Capture the cell that displays the provided text and extract its (X, Y) central coordinate. 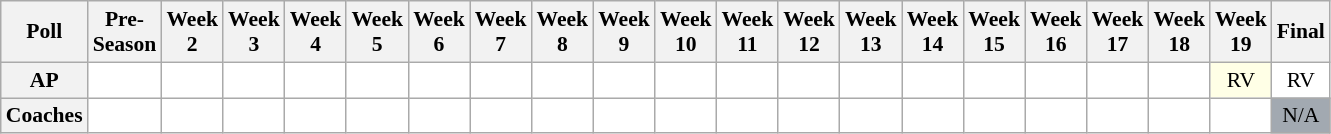
Week18 (1179, 32)
Week9 (624, 32)
Week15 (994, 32)
Week13 (871, 32)
Week3 (254, 32)
Pre-Season (125, 32)
Coaches (44, 116)
Week19 (1241, 32)
Week8 (562, 32)
N/A (1301, 116)
Week11 (748, 32)
Week5 (377, 32)
Week4 (316, 32)
Final (1301, 32)
Week17 (1118, 32)
Week2 (192, 32)
Week10 (686, 32)
Week16 (1056, 32)
Poll (44, 32)
Week14 (933, 32)
Week7 (501, 32)
Week6 (439, 32)
AP (44, 80)
Week12 (809, 32)
